Return the [X, Y] coordinate for the center point of the cell that contains the specified text.  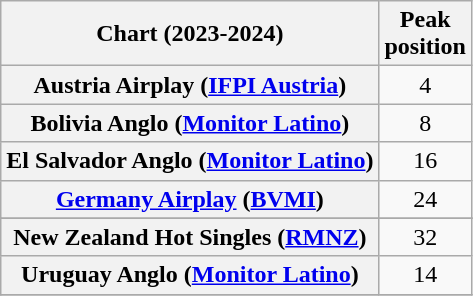
14 [425, 275]
Chart (2023-2024) [190, 34]
4 [425, 85]
Bolivia Anglo (Monitor Latino) [190, 123]
Austria Airplay (IFPI Austria) [190, 85]
Uruguay Anglo (Monitor Latino) [190, 275]
El Salvador Anglo (Monitor Latino) [190, 161]
16 [425, 161]
8 [425, 123]
New Zealand Hot Singles (RMNZ) [190, 237]
Germany Airplay (BVMI) [190, 199]
32 [425, 237]
24 [425, 199]
Peakposition [425, 34]
